Pinpoint the cell where the given text exists, returning its (X, Y) midpoint coordinate. 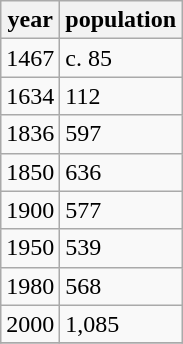
539 (121, 248)
1,085 (121, 324)
c. 85 (121, 58)
1836 (30, 134)
1850 (30, 172)
year (30, 20)
population (121, 20)
577 (121, 210)
112 (121, 96)
1900 (30, 210)
1950 (30, 248)
1980 (30, 286)
568 (121, 286)
2000 (30, 324)
636 (121, 172)
1634 (30, 96)
1467 (30, 58)
597 (121, 134)
